Extract the (x, y) coordinate from the center of the cell holding the provided text.  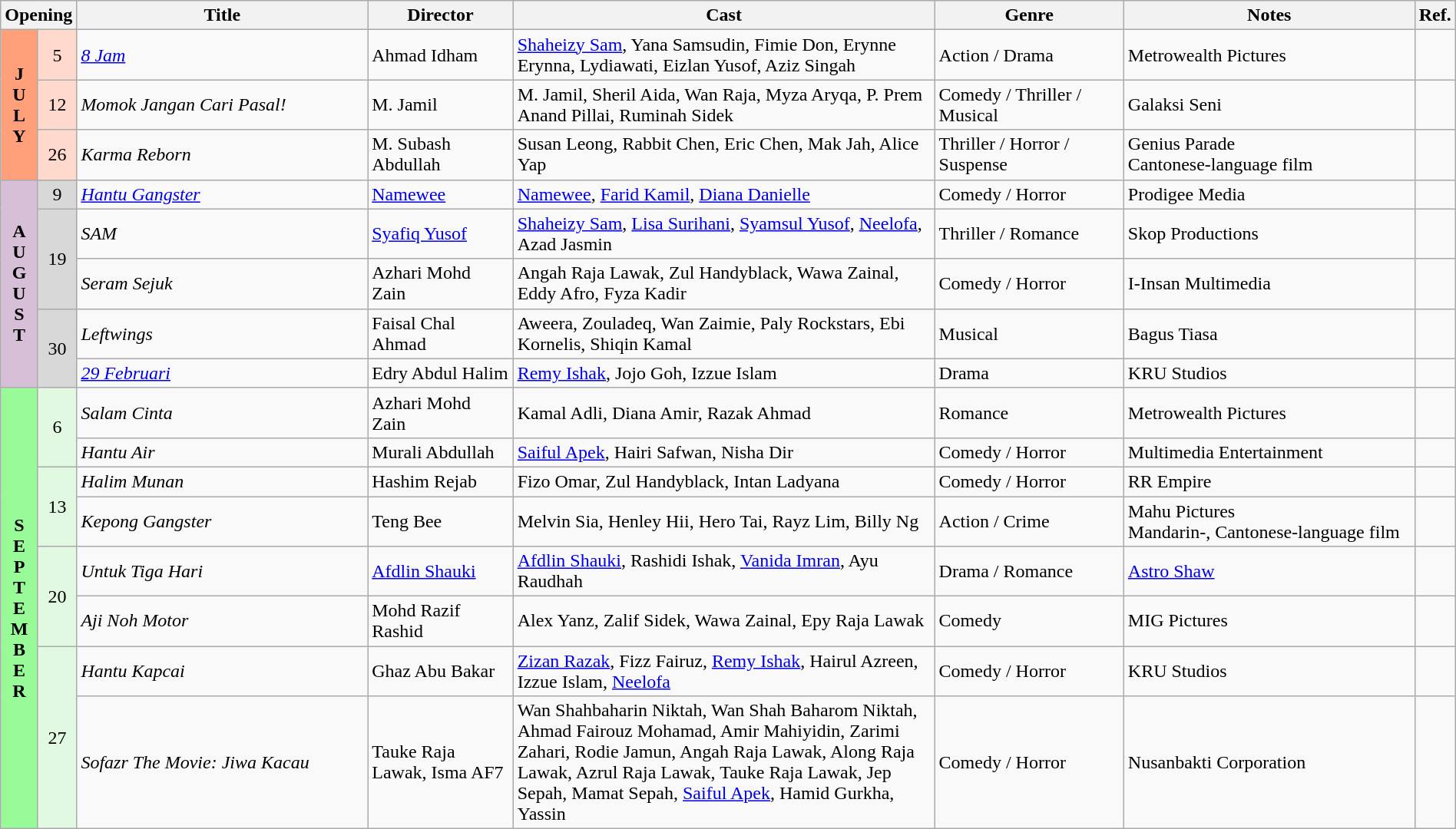
Aweera, Zouladeq, Wan Zaimie, Paly Rockstars, Ebi Kornelis, Shiqin Kamal (723, 333)
26 (57, 155)
Multimedia Entertainment (1269, 452)
Hantu Kapcai (223, 671)
20 (57, 596)
Faisal Chal Ahmad (441, 333)
Sofazr The Movie: Jiwa Kacau (223, 763)
Karma Reborn (223, 155)
MIG Pictures (1269, 622)
13 (57, 507)
SEPTEMBER (20, 608)
JULY (20, 104)
Mahu PicturesMandarin-, Cantonese-language film (1269, 520)
Aji Noh Motor (223, 622)
RR Empire (1269, 481)
M. Jamil (441, 104)
Edry Abdul Halim (441, 373)
Hantu Gangster (223, 194)
Action / Crime (1029, 520)
Ref. (1434, 15)
Action / Drama (1029, 55)
Nusanbakti Corporation (1269, 763)
Director (441, 15)
Title (223, 15)
Alex Yanz, Zalif Sidek, Wawa Zainal, Epy Raja Lawak (723, 622)
I-Insan Multimedia (1269, 284)
Ahmad Idham (441, 55)
30 (57, 348)
Bagus Tiasa (1269, 333)
Saiful Apek, Hairi Safwan, Nisha Dir (723, 452)
29 Februari (223, 373)
Remy Ishak, Jojo Goh, Izzue Islam (723, 373)
Tauke Raja Lawak, Isma AF7 (441, 763)
Namewee, Farid Kamil, Diana Danielle (723, 194)
Kepong Gangster (223, 520)
Shaheizy Sam, Yana Samsudin, Fimie Don, Erynne Erynna, Lydiawati, Eizlan Yusof, Aziz Singah (723, 55)
Skop Productions (1269, 233)
Afdlin Shauki, Rashidi Ishak, Vanida Imran, Ayu Raudhah (723, 571)
Momok Jangan Cari Pasal! (223, 104)
5 (57, 55)
Afdlin Shauki (441, 571)
Shaheizy Sam, Lisa Surihani, Syamsul Yusof, Neelofa, Azad Jasmin (723, 233)
Susan Leong, Rabbit Chen, Eric Chen, Mak Jah, Alice Yap (723, 155)
Cast (723, 15)
Leftwings (223, 333)
Romance (1029, 413)
27 (57, 738)
Ghaz Abu Bakar (441, 671)
Musical (1029, 333)
Prodigee Media (1269, 194)
M. Jamil, Sheril Aida, Wan Raja, Myza Aryqa, P. Prem Anand Pillai, Ruminah Sidek (723, 104)
19 (57, 259)
M. Subash Abdullah (441, 155)
Thriller / Horror / Suspense (1029, 155)
Hashim Rejab (441, 481)
Hantu Air (223, 452)
Kamal Adli, Diana Amir, Razak Ahmad (723, 413)
Murali Abdullah (441, 452)
9 (57, 194)
Syafiq Yusof (441, 233)
Drama (1029, 373)
Salam Cinta (223, 413)
Teng Bee (441, 520)
SAM (223, 233)
6 (57, 427)
AUGUST (20, 284)
Angah Raja Lawak, Zul Handyblack, Wawa Zainal, Eddy Afro, Fyza Kadir (723, 284)
Notes (1269, 15)
Mohd Razif Rashid (441, 622)
Fizo Omar, Zul Handyblack, Intan Ladyana (723, 481)
Genius ParadeCantonese-language film (1269, 155)
Thriller / Romance (1029, 233)
Genre (1029, 15)
Astro Shaw (1269, 571)
Untuk Tiga Hari (223, 571)
Zizan Razak, Fizz Fairuz, Remy Ishak, Hairul Azreen, Izzue Islam, Neelofa (723, 671)
Seram Sejuk (223, 284)
Namewee (441, 194)
Comedy (1029, 622)
Drama / Romance (1029, 571)
Halim Munan (223, 481)
Galaksi Seni (1269, 104)
8 Jam (223, 55)
Comedy / Thriller / Musical (1029, 104)
Opening (38, 15)
12 (57, 104)
Melvin Sia, Henley Hii, Hero Tai, Rayz Lim, Billy Ng (723, 520)
